Capture the cell that displays the provided text and extract its [X, Y] central coordinate. 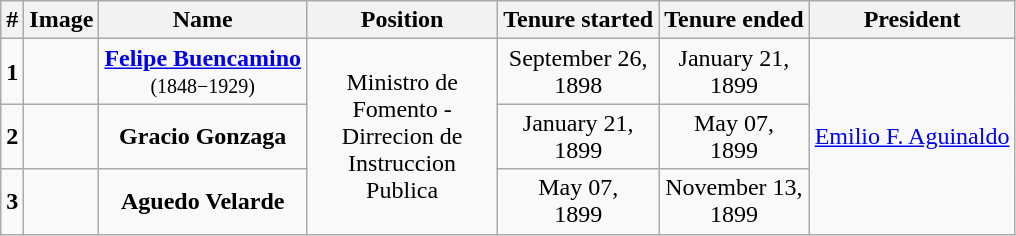
Felipe Buencamino(1848−1929) [203, 72]
Emilio F. Aguinaldo [912, 136]
Tenure started [578, 20]
Image [62, 20]
# [12, 20]
Position [402, 20]
September 26,1898 [578, 72]
President [912, 20]
Aguedo Velarde [203, 202]
1 [12, 72]
Gracio Gonzaga [203, 136]
3 [12, 202]
Tenure ended [734, 20]
Name [203, 20]
2 [12, 136]
Ministro de Fomento - Dirrecion de Instruccion Publica [402, 136]
November 13,1899 [734, 202]
